Scan for the cell matching the given text and deliver its (x, y) coordinate at center. 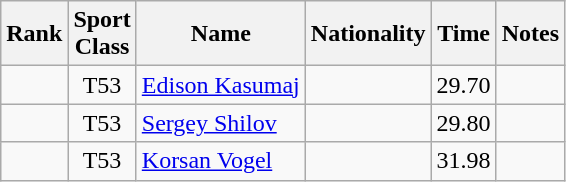
Sergey Shilov (220, 123)
Korsan Vogel (220, 161)
29.80 (464, 123)
31.98 (464, 161)
Name (220, 34)
Edison Kasumaj (220, 85)
Time (464, 34)
29.70 (464, 85)
Rank (34, 34)
SportClass (102, 34)
Notes (530, 34)
Nationality (368, 34)
